Return [X, Y] of the center of cell containing provided text 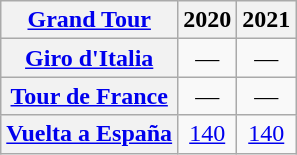
2021 [266, 20]
2020 [208, 20]
Giro d'Italia [90, 58]
Grand Tour [90, 20]
Tour de France [90, 96]
Vuelta a España [90, 134]
